Search for the cell housing the specified text and yield its [x, y] center coordinate. 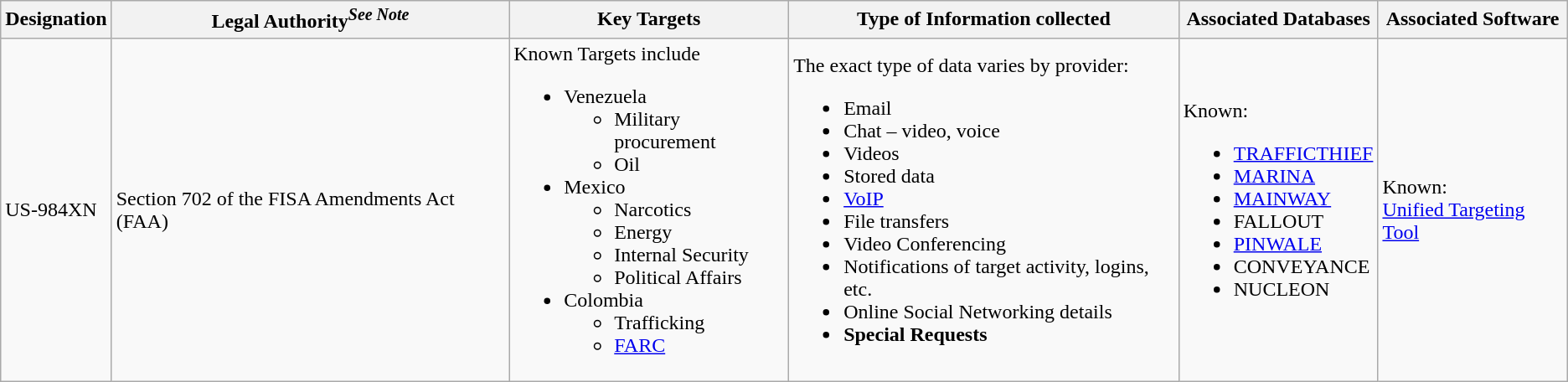
US-984XN [56, 209]
Legal AuthoritySee Note [310, 20]
Associated Databases [1278, 20]
Type of Information collected [984, 20]
Known:Unified Targeting Tool [1473, 209]
Designation [56, 20]
Section 702 of the FISA Amendments Act (FAA) [310, 209]
Key Targets [649, 20]
Known:TRAFFICTHIEFMARINAMAINWAYFALLOUTPINWALECONVEYANCENUCLEON [1278, 209]
Associated Software [1473, 20]
Known Targets includeVenezuelaMilitary procurementOilMexicoNarcoticsEnergyInternal SecurityPolitical AffairsColombiaTraffickingFARC [649, 209]
